Locate the cell with the specified text and output its [x, y] center coordinate. 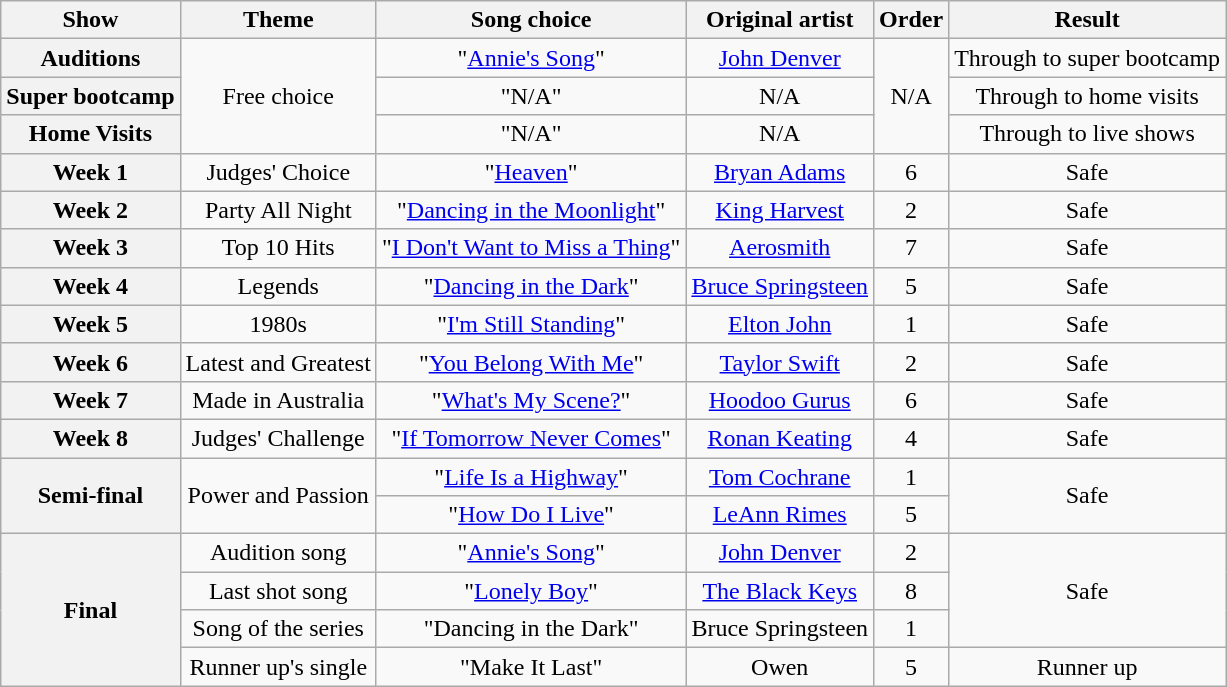
King Harvest [780, 210]
Theme [278, 20]
Hoodoo Gurus [780, 400]
1980s [278, 324]
Power and Passion [278, 496]
Show [90, 20]
"If Tomorrow Never Comes" [530, 438]
"Life Is a Highway" [530, 477]
"What's My Scene?" [530, 400]
Through to home visits [1088, 96]
Owen [780, 667]
Week 5 [90, 324]
Week 7 [90, 400]
"Dancing in the Moonlight" [530, 210]
7 [912, 248]
Runner up's single [278, 667]
Week 8 [90, 438]
Runner up [1088, 667]
Song choice [530, 20]
"Make It Last" [530, 667]
Judges' Challenge [278, 438]
Legends [278, 286]
Super bootcamp [90, 96]
LeAnn Rimes [780, 515]
Week 1 [90, 172]
8 [912, 591]
Latest and Greatest [278, 362]
Through to super bootcamp [1088, 58]
Bryan Adams [780, 172]
Original artist [780, 20]
Made in Australia [278, 400]
"I'm Still Standing" [530, 324]
Audition song [278, 553]
Result [1088, 20]
"I Don't Want to Miss a Thing" [530, 248]
Semi-final [90, 496]
Judges' Choice [278, 172]
Home Visits [90, 134]
4 [912, 438]
Week 3 [90, 248]
"Lonely Boy" [530, 591]
Song of the series [278, 629]
Ronan Keating [780, 438]
Party All Night [278, 210]
Free choice [278, 96]
Auditions [90, 58]
Through to live shows [1088, 134]
Aerosmith [780, 248]
"Heaven" [530, 172]
The Black Keys [780, 591]
Week 4 [90, 286]
Taylor Swift [780, 362]
Top 10 Hits [278, 248]
Tom Cochrane [780, 477]
"You Belong With Me" [530, 362]
"How Do I Live" [530, 515]
Week 6 [90, 362]
Final [90, 610]
Week 2 [90, 210]
Order [912, 20]
Elton John [780, 324]
Last shot song [278, 591]
